Locate the cell with the specified text and output its (x, y) center coordinate. 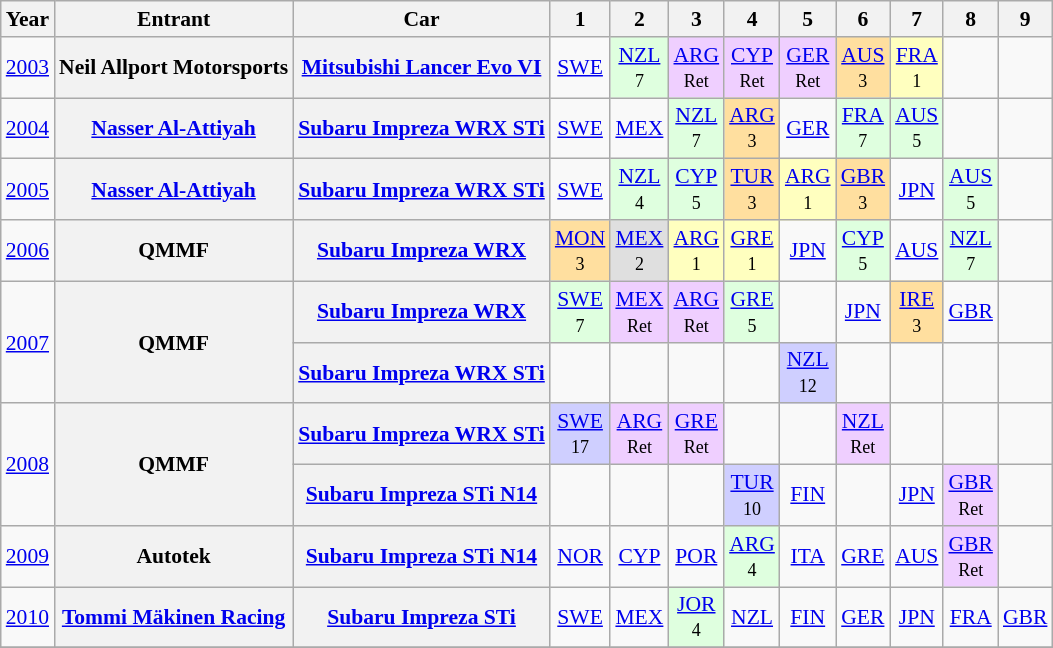
GRERet (696, 434)
MEXRet (639, 312)
GRE1 (752, 250)
2006 (28, 250)
NZL12 (808, 372)
GBR3 (864, 190)
CYPRet (752, 68)
2004 (28, 128)
GRE5 (752, 312)
2008 (28, 465)
POR (696, 556)
CYP (639, 556)
NOR (580, 556)
Mitsubishi Lancer Evo VI (422, 68)
JOR4 (696, 618)
ARG4 (752, 556)
FRA (970, 618)
5 (808, 19)
GERRet (808, 68)
MON3 (580, 250)
1 (580, 19)
Entrant (174, 19)
IRE3 (916, 312)
Neil Allport Motorsports (174, 68)
2 (639, 19)
ARG3 (752, 128)
8 (970, 19)
2010 (28, 618)
TUR10 (752, 496)
4 (752, 19)
NZLRet (864, 434)
FRA7 (864, 128)
2005 (28, 190)
7 (916, 19)
Year (28, 19)
AUS3 (864, 68)
2007 (28, 342)
6 (864, 19)
Car (422, 19)
Autotek (174, 556)
Subaru Impreza STi (422, 618)
SWE7 (580, 312)
GRE (864, 556)
3 (696, 19)
MEX2 (639, 250)
2003 (28, 68)
9 (1026, 19)
Tommi Mäkinen Racing (174, 618)
SWE17 (580, 434)
FRA1 (916, 68)
NZL (752, 618)
NZL4 (639, 190)
2009 (28, 556)
ITA (808, 556)
TUR3 (752, 190)
